Identify which cell holds the provided text, then report its [x, y] central coordinate. 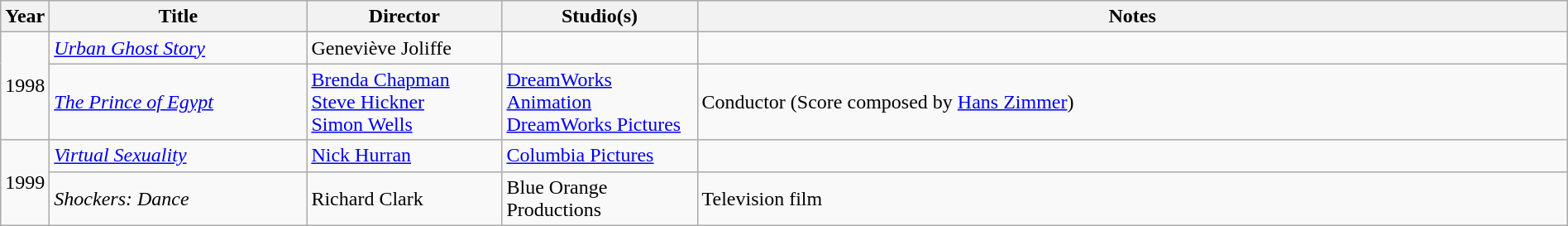
1998 [25, 86]
Notes [1132, 17]
Director [404, 17]
Studio(s) [600, 17]
Urban Ghost Story [179, 48]
Conductor (Score composed by Hans Zimmer) [1132, 102]
Television film [1132, 199]
DreamWorks AnimationDreamWorks Pictures [600, 102]
The Prince of Egypt [179, 102]
Shockers: Dance [179, 199]
Virtual Sexuality [179, 156]
Nick Hurran [404, 156]
Year [25, 17]
Geneviève Joliffe [404, 48]
Brenda ChapmanSteve HicknerSimon Wells [404, 102]
Columbia Pictures [600, 156]
Blue Orange Productions [600, 199]
Richard Clark [404, 199]
1999 [25, 182]
Title [179, 17]
